Detect which cell encompasses the target text, then output its (x, y) center coordinate. 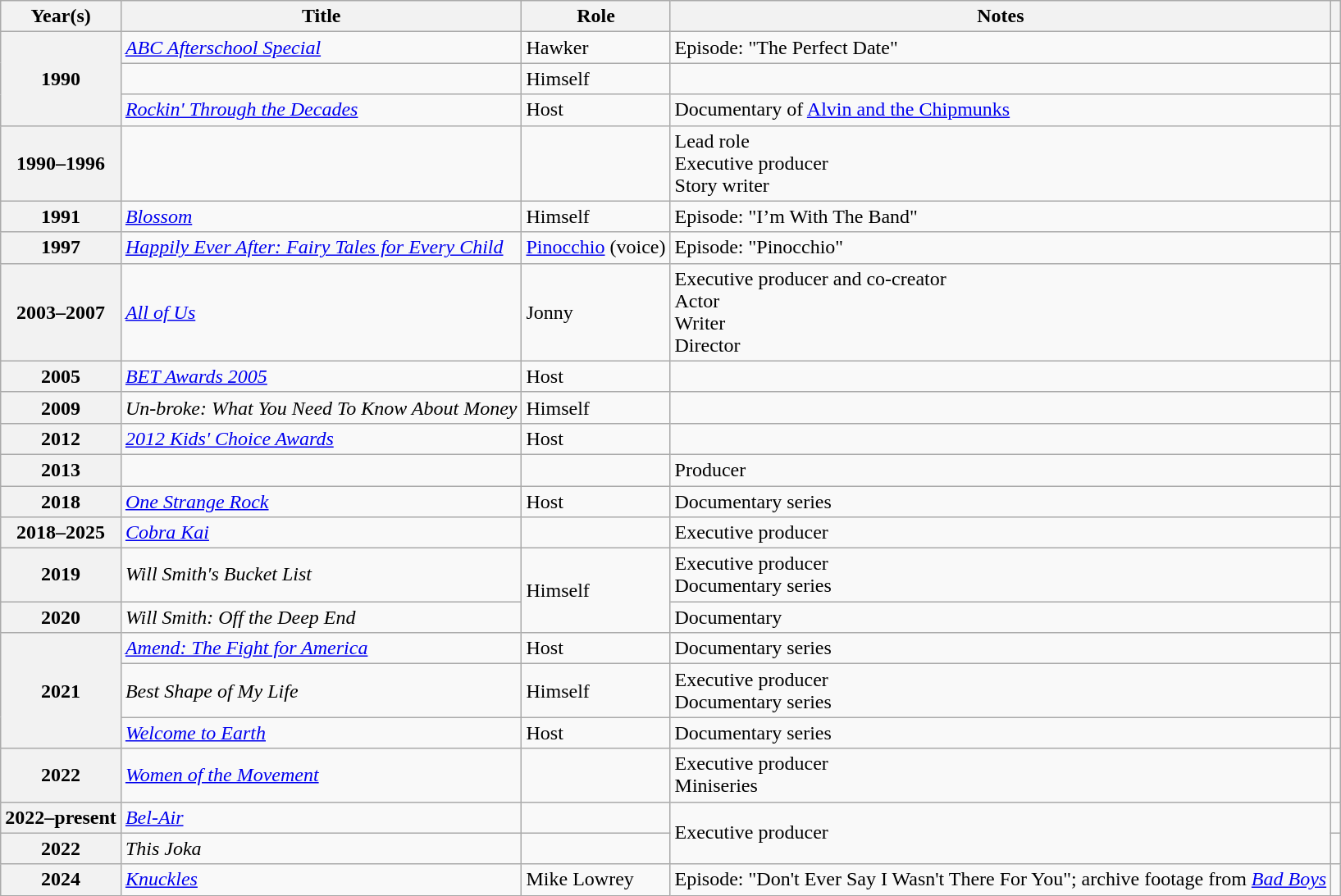
2012 Kids' Choice Awards (322, 439)
2005 (61, 376)
Hawker (595, 48)
1991 (61, 216)
Title (322, 16)
All of Us (322, 312)
1990 (61, 79)
2019 (61, 575)
Executive producer and co-creatorActor Writer Director (1001, 312)
2012 (61, 439)
Lead roleExecutive producer Story writer (1001, 163)
Women of the Movement (322, 775)
2022–present (61, 817)
2003–2007 (61, 312)
Episode: "Pinocchio" (1001, 248)
Blossom (322, 216)
This Joka (322, 848)
Mike Lowrey (595, 880)
BET Awards 2005 (322, 376)
2024 (61, 880)
Cobra Kai (322, 533)
Role (595, 16)
Happily Ever After: Fairy Tales for Every Child (322, 248)
Documentary of Alvin and the Chipmunks (1001, 110)
Amend: The Fight for America (322, 648)
Welcome to Earth (322, 733)
Will Smith: Off the Deep End (322, 617)
Rockin' Through the Decades (322, 110)
Episode: "Don't Ever Say I Wasn't There For You"; archive footage from Bad Boys (1001, 880)
1997 (61, 248)
Pinocchio (voice) (595, 248)
Producer (1001, 470)
Jonny (595, 312)
Notes (1001, 16)
2013 (61, 470)
2020 (61, 617)
2009 (61, 407)
Un-broke: What You Need To Know About Money (322, 407)
Episode: "The Perfect Date" (1001, 48)
1990–1996 (61, 163)
Year(s) (61, 16)
Documentary (1001, 617)
Best Shape of My Life (322, 690)
2018 (61, 501)
Episode: "I’m With The Band" (1001, 216)
ABC Afterschool Special (322, 48)
2021 (61, 690)
Executive producerMiniseries (1001, 775)
Knuckles (322, 880)
2018–2025 (61, 533)
Will Smith's Bucket List (322, 575)
Bel-Air (322, 817)
One Strange Rock (322, 501)
